Identify which cell holds the provided text, then report its (x, y) central coordinate. 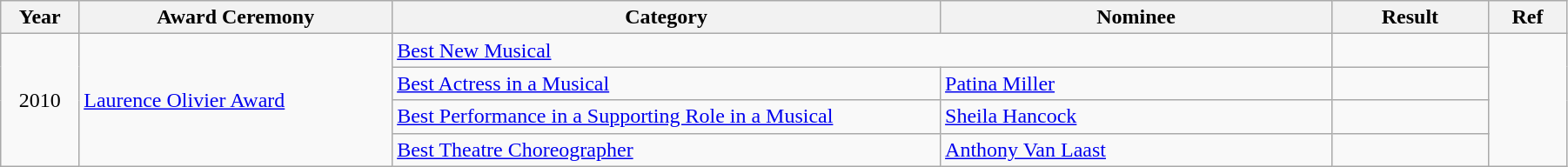
Award Ceremony (236, 17)
Nominee (1136, 17)
Patina Miller (1136, 83)
Best New Musical (862, 50)
2010 (40, 100)
Best Actress in a Musical (667, 83)
Sheila Hancock (1136, 117)
Year (40, 17)
Laurence Olivier Award (236, 100)
Ref (1527, 17)
Best Theatre Choreographer (667, 150)
Result (1410, 17)
Category (667, 17)
Best Performance in a Supporting Role in a Musical (667, 117)
Anthony Van Laast (1136, 150)
